Find where the given text appears and provide that cell's center as (x, y) coordinate. 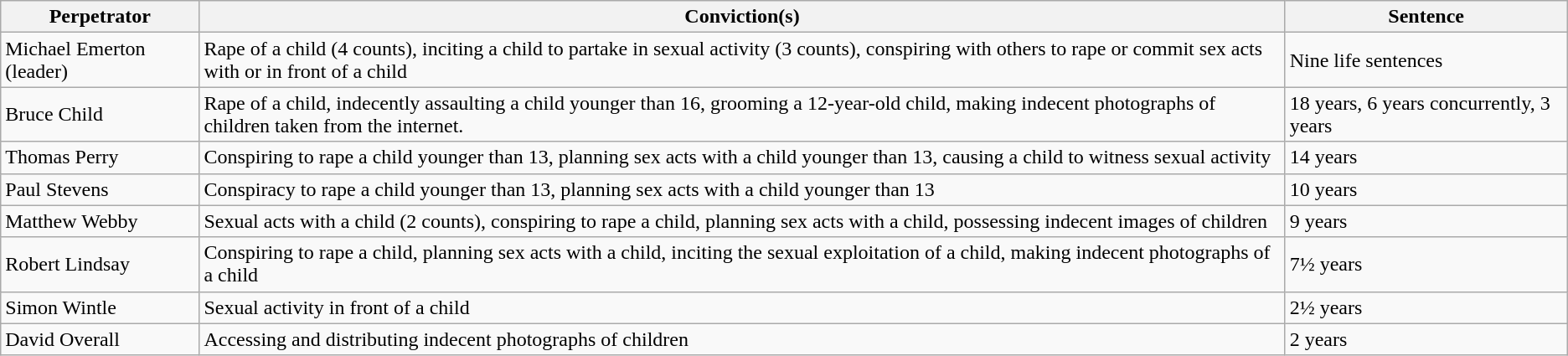
Simon Wintle (101, 307)
Sexual acts with a child (2 counts), conspiring to rape a child, planning sex acts with a child, possessing indecent images of children (742, 221)
Sexual activity in front of a child (742, 307)
Sentence (1426, 17)
Perpetrator (101, 17)
Conviction(s) (742, 17)
14 years (1426, 157)
Bruce Child (101, 114)
9 years (1426, 221)
18 years, 6 years concurrently, 3 years (1426, 114)
Thomas Perry (101, 157)
Robert Lindsay (101, 265)
David Overall (101, 339)
Conspiring to rape a child younger than 13, planning sex acts with a child younger than 13, causing a child to witness sexual activity (742, 157)
Michael Emerton (leader) (101, 60)
10 years (1426, 189)
Accessing and distributing indecent photographs of children (742, 339)
2½ years (1426, 307)
Nine life sentences (1426, 60)
Matthew Webby (101, 221)
Conspiring to rape a child, planning sex acts with a child, inciting the sexual exploitation of a child, making indecent photographs of a child (742, 265)
Paul Stevens (101, 189)
2 years (1426, 339)
Conspiracy to rape a child younger than 13, planning sex acts with a child younger than 13 (742, 189)
7½ years (1426, 265)
